For the text-containing cell, return its midpoint in [x, y] coordinate format. 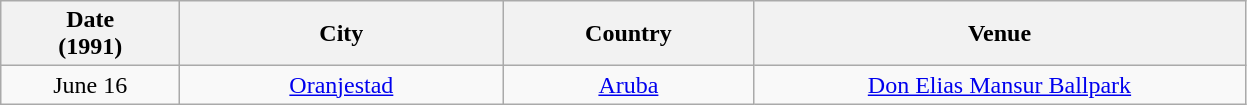
Country [628, 34]
Oranjestad [342, 85]
June 16 [90, 85]
Aruba [628, 85]
Don Elias Mansur Ballpark [1000, 85]
Venue [1000, 34]
Date(1991) [90, 34]
City [342, 34]
